Scan for the cell matching the given text and deliver its [x, y] coordinate at center. 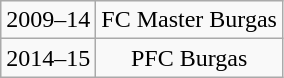
PFC Burgas [190, 58]
2009–14 [48, 20]
2014–15 [48, 58]
FC Master Burgas [190, 20]
